Return [x, y] of the center of cell containing provided text 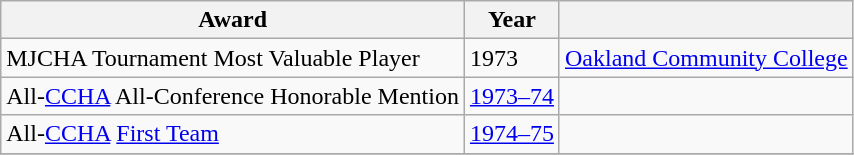
All-CCHA All-Conference Honorable Mention [233, 96]
All-CCHA First Team [233, 134]
Award [233, 20]
1973 [512, 58]
Oakland Community College [706, 58]
MJCHA Tournament Most Valuable Player [233, 58]
1974–75 [512, 134]
1973–74 [512, 96]
Year [512, 20]
